Output the [x, y] coordinate of the center of the cell containing the given text.  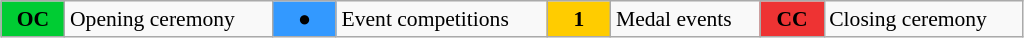
OC [33, 19]
1 [579, 19]
● [304, 19]
CC [792, 19]
Opening ceremony [168, 19]
Medal events [686, 19]
Closing ceremony [924, 19]
Event competitions [441, 19]
